Return (X, Y) of the center of cell containing provided text 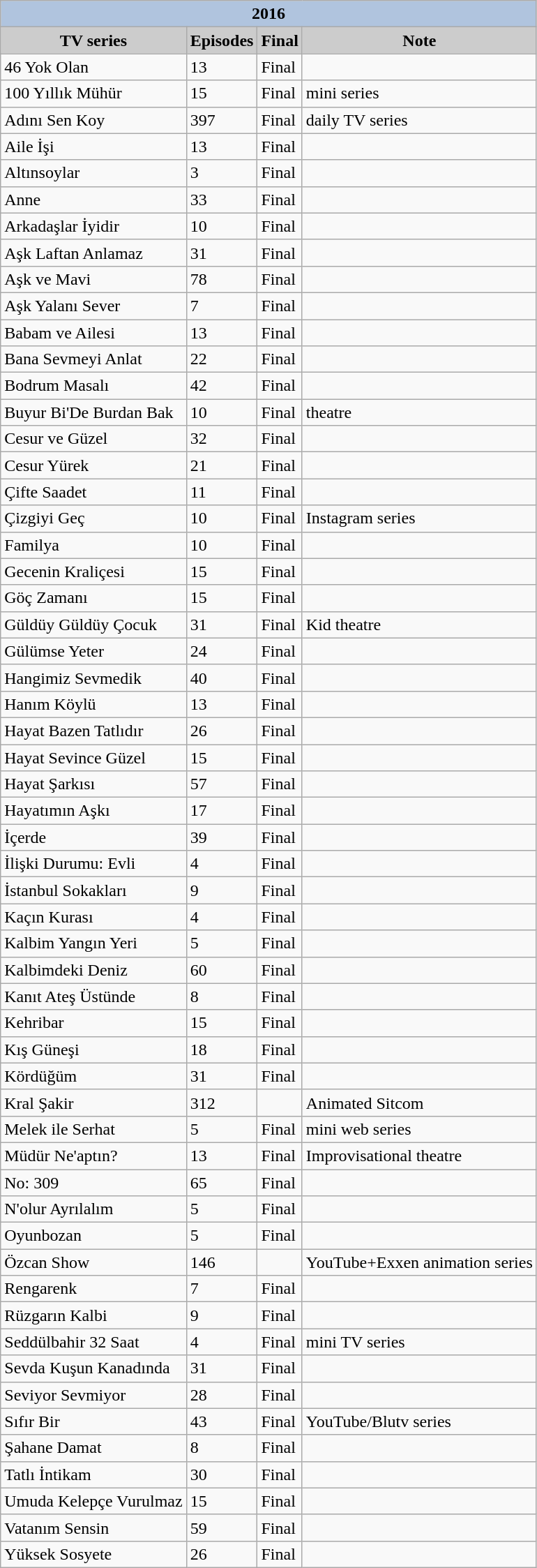
mini series (419, 94)
Babam ve Ailesi (93, 333)
60 (222, 970)
Bodrum Masalı (93, 386)
YouTube+Exxen animation series (419, 1262)
Note (419, 40)
Instagram series (419, 518)
daily TV series (419, 120)
Kral Şakir (93, 1103)
Gülümse Yeter (93, 651)
Oyunbozan (93, 1236)
Kid theatre (419, 625)
3 (222, 173)
Aşk Laftan Anlamaz (93, 253)
39 (222, 837)
78 (222, 279)
Seviyor Sevmiyor (93, 1395)
Cesur Yürek (93, 465)
Kalbim Yangın Yeri (93, 943)
Çifte Saadet (93, 492)
İçerde (93, 837)
Aşk ve Mavi (93, 279)
59 (222, 1528)
33 (222, 200)
No: 309 (93, 1183)
İlişki Durumu: Evli (93, 864)
Sıfır Bir (93, 1421)
Kalbimdeki Deniz (93, 970)
Vatanım Sensin (93, 1528)
Cesur ve Güzel (93, 439)
Episodes (222, 40)
Sevda Kuşun Kanadında (93, 1368)
146 (222, 1262)
Özcan Show (93, 1262)
22 (222, 359)
İstanbul Sokakları (93, 890)
Seddülbahir 32 Saat (93, 1342)
Rüzgarın Kalbi (93, 1315)
Improvisational theatre (419, 1156)
Familya (93, 545)
Kördüğüm (93, 1076)
397 (222, 120)
57 (222, 784)
Hayat Şarkısı (93, 784)
43 (222, 1421)
40 (222, 678)
mini TV series (419, 1342)
2016 (269, 14)
mini web series (419, 1129)
Rengarenk (93, 1289)
Kış Güneşi (93, 1050)
Aşk Yalanı Sever (93, 306)
Kehribar (93, 1023)
Umuda Kelepçe Vurulmaz (93, 1501)
46 Yok Olan (93, 67)
N'olur Ayrılalım (93, 1209)
Altınsoylar (93, 173)
Şahane Damat (93, 1448)
Yüksek Sosyete (93, 1554)
YouTube/Blutv series (419, 1421)
Kanıt Ateş Üstünde (93, 996)
11 (222, 492)
17 (222, 811)
Adını Sen Koy (93, 120)
Hayatımın Aşkı (93, 811)
Kaçın Kurası (93, 917)
theatre (419, 412)
312 (222, 1103)
24 (222, 651)
Arkadaşlar İyidir (93, 226)
28 (222, 1395)
Müdür Ne'aptın? (93, 1156)
100 Yıllık Mühür (93, 94)
Tatlı İntikam (93, 1474)
21 (222, 465)
Buyur Bi'De Burdan Bak (93, 412)
Gecenin Kraliçesi (93, 572)
18 (222, 1050)
Güldüy Güldüy Çocuk (93, 625)
Hangimiz Sevmedik (93, 678)
Anne (93, 200)
Çizgiyi Geç (93, 518)
42 (222, 386)
Melek ile Serhat (93, 1129)
Bana Sevmeyi Anlat (93, 359)
65 (222, 1183)
Göç Zamanı (93, 598)
Hayat Sevince Güzel (93, 757)
30 (222, 1474)
Aile İşi (93, 147)
TV series (93, 40)
Hayat Bazen Tatlıdır (93, 731)
Hanım Köylü (93, 704)
32 (222, 439)
Animated Sitcom (419, 1103)
